Search for the cell housing the specified text and yield its [X, Y] center coordinate. 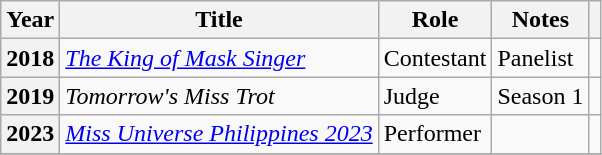
2018 [30, 58]
2019 [30, 96]
Panelist [540, 58]
Contestant [435, 58]
Year [30, 20]
Title [219, 20]
Notes [540, 20]
Tomorrow's Miss Trot [219, 96]
Judge [435, 96]
Miss Universe Philippines 2023 [219, 134]
The King of Mask Singer [219, 58]
Season 1 [540, 96]
Performer [435, 134]
Role [435, 20]
2023 [30, 134]
